Capture the cell that displays the provided text and extract its (X, Y) central coordinate. 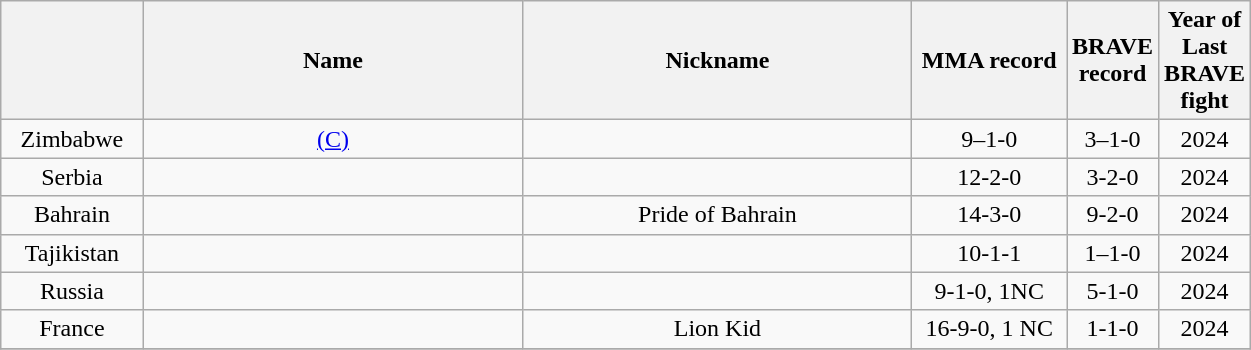
9-2-0 (1113, 215)
Lion Kid (718, 329)
14-3-0 (990, 215)
Bahrain (72, 215)
12-2-0 (990, 177)
10-1-1 (990, 253)
France (72, 329)
Nickname (718, 60)
Year of Last BRAVE fight (1205, 60)
3–1-0 (1113, 139)
Serbia (72, 177)
1-1-0 (1113, 329)
3-2-0 (1113, 177)
MMA record (990, 60)
9-1-0, 1NC (990, 291)
Russia (72, 291)
9–1-0 (990, 139)
1–1-0 (1113, 253)
Tajikistan (72, 253)
Zimbabwe (72, 139)
BRAVE record (1113, 60)
Pride of Bahrain (718, 215)
16-9-0, 1 NC (990, 329)
5-1-0 (1113, 291)
Name (333, 60)
(C) (333, 139)
